Scan for the cell matching the given text and deliver its [x, y] coordinate at center. 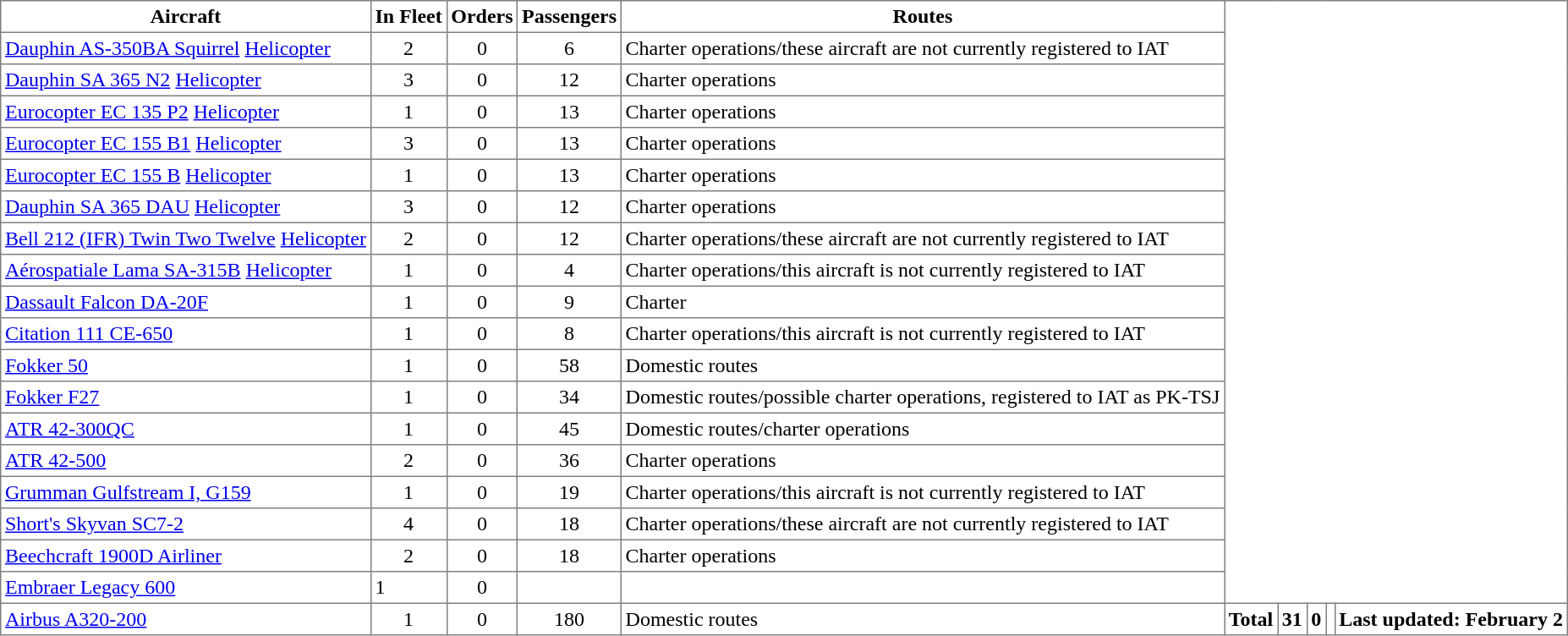
Eurocopter EC 135 P2 Helicopter [186, 112]
Total [1252, 619]
Short's Skyvan SC7-2 [186, 524]
Citation 111 CE-650 [186, 334]
180 [569, 619]
ATR 42-500 [186, 461]
45 [569, 429]
58 [569, 365]
Aircraft [186, 17]
Domestic routes/charter operations [922, 429]
Domestic routes/possible charter operations, registered to IAT as PK-TSJ [922, 397]
Dauphin SA 365 N2 Helicopter [186, 80]
Dassault Falcon DA-20F [186, 302]
9 [569, 302]
Dauphin SA 365 DAU Helicopter [186, 207]
In Fleet [408, 17]
Bell 212 (IFR) Twin Two Twelve Helicopter [186, 238]
36 [569, 461]
Last updated: February 2 [1451, 619]
Dauphin AS-350BA Squirrel Helicopter [186, 48]
Airbus A320-200 [186, 619]
Embraer Legacy 600 [186, 588]
Fokker F27 [186, 397]
Eurocopter EC 155 B Helicopter [186, 175]
6 [569, 48]
Passengers [569, 17]
8 [569, 334]
Grumman Gulfstream I, G159 [186, 492]
Orders [482, 17]
Routes [922, 17]
Aérospatiale Lama SA-315B Helicopter [186, 271]
Fokker 50 [186, 365]
Beechcraft 1900D Airliner [186, 556]
31 [1292, 619]
19 [569, 492]
ATR 42-300QC [186, 429]
Charter [922, 302]
34 [569, 397]
Eurocopter EC 155 B1 Helicopter [186, 144]
